Determine the (x, y) coordinate at the center of the cell enclosing the given text.  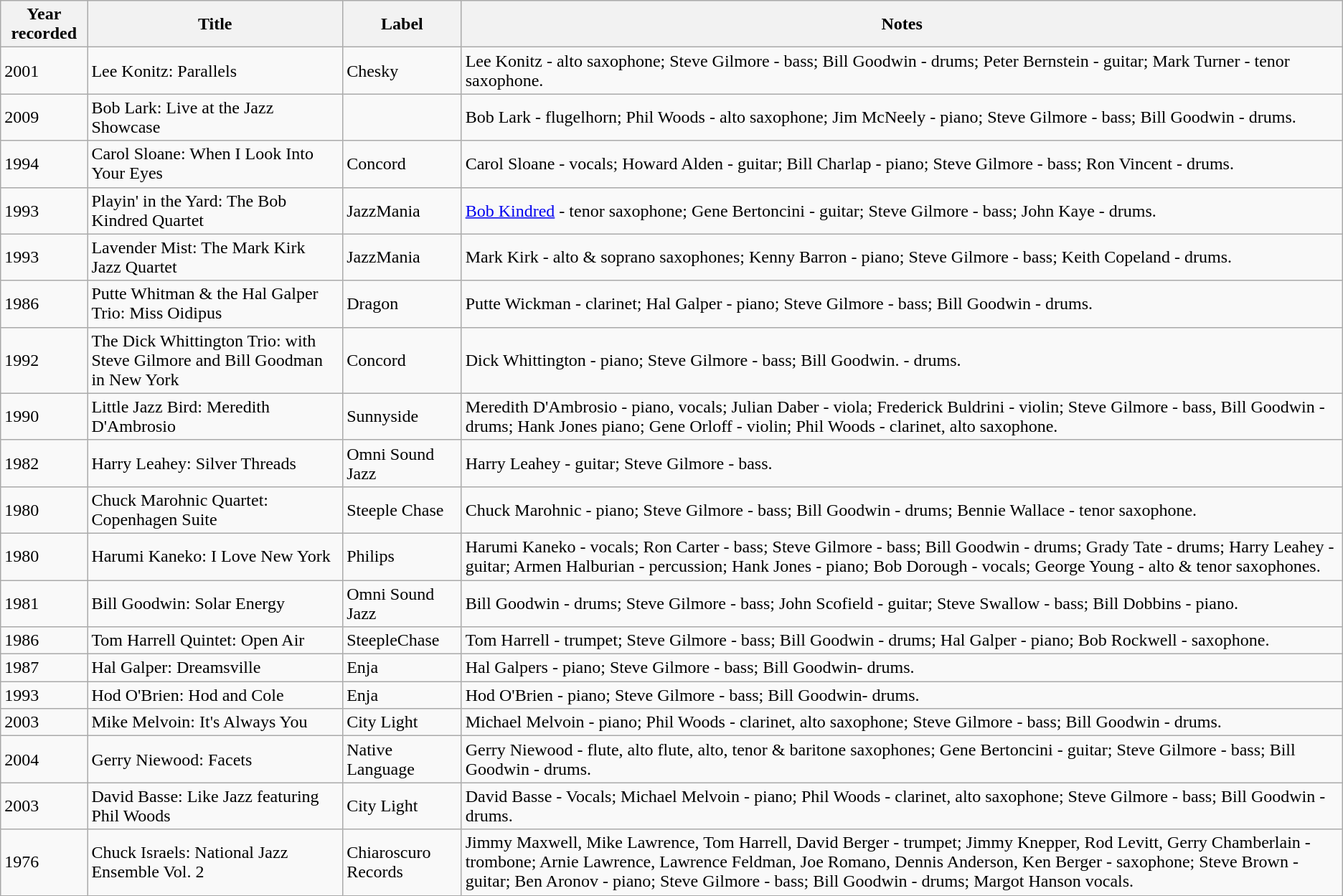
Chesky (402, 70)
Playin' in the Yard: The Bob Kindred Quartet (215, 211)
Mark Kirk - alto & soprano saxophones; Kenny Barron - piano; Steve Gilmore - bass; Keith Copeland - drums. (902, 257)
Philips (402, 557)
Bob Lark - flugelhorn; Phil Woods - alto saxophone; Jim McNeely - piano; Steve Gilmore - bass; Bill Goodwin - drums. (902, 118)
Bob Kindred - tenor saxophone; Gene Bertoncini - guitar; Steve Gilmore - bass; John Kaye - drums. (902, 211)
Chuck Israels: National Jazz Ensemble Vol. 2 (215, 862)
Michael Melvoin - piano; Phil Woods - clarinet, alto saxophone; Steve Gilmore - bass; Bill Goodwin - drums. (902, 722)
Hod O'Brien - piano; Steve Gilmore - bass; Bill Goodwin- drums. (902, 695)
Carol Sloane - vocals; Howard Alden - guitar; Bill Charlap - piano; Steve Gilmore - bass; Ron Vincent - drums. (902, 164)
Sunnyside (402, 416)
1994 (44, 164)
1990 (44, 416)
Hod O'Brien: Hod and Cole (215, 695)
2004 (44, 759)
The Dick Whittington Trio: with Steve Gilmore and Bill Goodman in New York (215, 360)
Little Jazz Bird: Meredith D'Ambrosio (215, 416)
Year recorded (44, 24)
1982 (44, 463)
David Basse: Like Jazz featuring Phil Woods (215, 806)
SteepleChase (402, 641)
Putte Whitman & the Hal Galper Trio: Miss Oidipus (215, 304)
Tom Harrell Quintet: Open Air (215, 641)
Hal Galpers - piano; Steve Gilmore - bass; Bill Goodwin- drums. (902, 668)
Dick Whittington - piano; Steve Gilmore - bass; Bill Goodwin. - drums. (902, 360)
1992 (44, 360)
Lee Konitz - alto saxophone; Steve Gilmore - bass; Bill Goodwin - drums; Peter Bernstein - guitar; Mark Turner - tenor saxophone. (902, 70)
1981 (44, 603)
Dragon (402, 304)
Chiaroscuro Records (402, 862)
Bill Goodwin: Solar Energy (215, 603)
David Basse - Vocals; Michael Melvoin - piano; Phil Woods - clarinet, alto saxophone; Steve Gilmore - bass; Bill Goodwin - drums. (902, 806)
Label (402, 24)
Lee Konitz: Parallels (215, 70)
1976 (44, 862)
Tom Harrell - trumpet; Steve Gilmore - bass; Bill Goodwin - drums; Hal Galper - piano; Bob Rockwell - saxophone. (902, 641)
Hal Galper: Dreamsville (215, 668)
Carol Sloane: When I Look Into Your Eyes (215, 164)
Harumi Kaneko: I Love New York (215, 557)
Native Language (402, 759)
Gerry Niewood - flute, alto flute, alto, tenor & baritone saxophones; Gene Bertoncini - guitar; Steve Gilmore - bass; Bill Goodwin - drums. (902, 759)
Putte Wickman - clarinet; Hal Galper - piano; Steve Gilmore - bass; Bill Goodwin - drums. (902, 304)
Notes (902, 24)
Mike Melvoin: It's Always You (215, 722)
Harry Leahey: Silver Threads (215, 463)
Bill Goodwin - drums; Steve Gilmore - bass; John Scofield - guitar; Steve Swallow - bass; Bill Dobbins - piano. (902, 603)
2009 (44, 118)
Steeple Chase (402, 509)
Bob Lark: Live at the Jazz Showcase (215, 118)
Chuck Marohnic Quartet: Copenhagen Suite (215, 509)
Harry Leahey - guitar; Steve Gilmore - bass. (902, 463)
Gerry Niewood: Facets (215, 759)
Lavender Mist: The Mark Kirk Jazz Quartet (215, 257)
Title (215, 24)
1987 (44, 668)
Chuck Marohnic - piano; Steve Gilmore - bass; Bill Goodwin - drums; Bennie Wallace - tenor saxophone. (902, 509)
2001 (44, 70)
